Identify which cell holds the provided text, then report its (x, y) central coordinate. 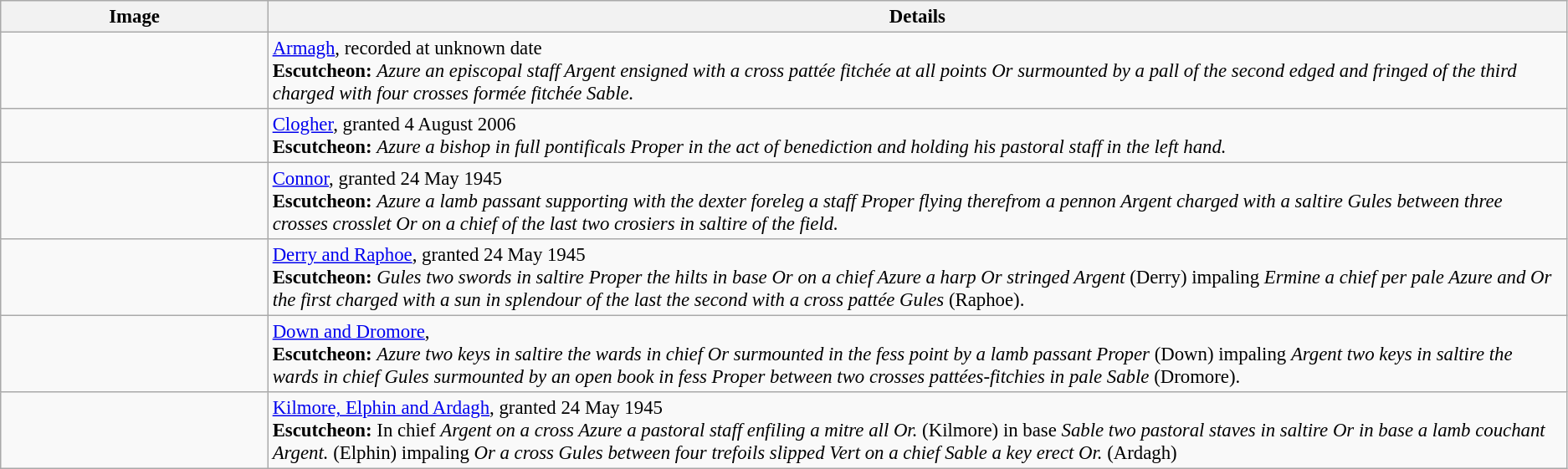
Details (917, 17)
Image (135, 17)
